Find where the given text appears and provide that cell's center as [X, Y] coordinate. 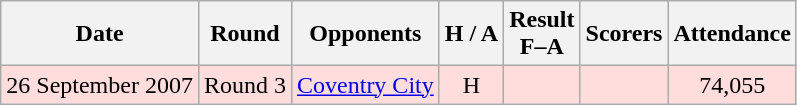
Attendance [732, 34]
Round 3 [244, 85]
Round [244, 34]
H [471, 85]
26 September 2007 [100, 85]
74,055 [732, 85]
Scorers [624, 34]
ResultF–A [542, 34]
Opponents [366, 34]
H / A [471, 34]
Coventry City [366, 85]
Date [100, 34]
